Extract the [X, Y] coordinate from the center of the cell holding the provided text.  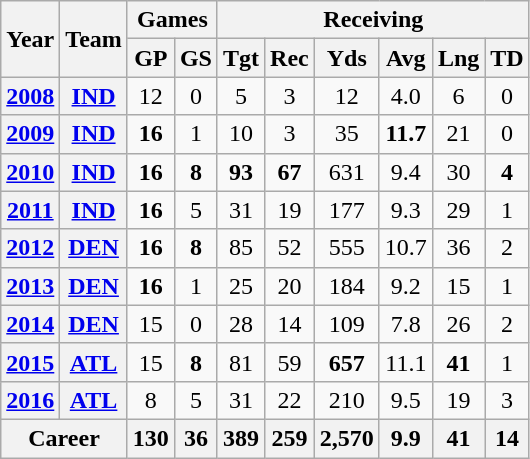
210 [346, 400]
29 [458, 210]
9.3 [406, 210]
2011 [30, 210]
9.4 [406, 172]
GP [150, 58]
GS [196, 58]
21 [458, 134]
2,570 [346, 438]
Games [172, 20]
7.8 [406, 324]
81 [240, 362]
TD [507, 58]
52 [290, 248]
389 [240, 438]
Avg [406, 58]
35 [346, 134]
Receiving [373, 20]
2008 [30, 96]
2012 [30, 248]
130 [150, 438]
25 [240, 286]
Career [64, 438]
259 [290, 438]
2014 [30, 324]
657 [346, 362]
2010 [30, 172]
22 [290, 400]
555 [346, 248]
93 [240, 172]
20 [290, 286]
26 [458, 324]
11.1 [406, 362]
9.2 [406, 286]
67 [290, 172]
2013 [30, 286]
177 [346, 210]
Yds [346, 58]
4 [507, 172]
Tgt [240, 58]
631 [346, 172]
11.7 [406, 134]
28 [240, 324]
9.9 [406, 438]
109 [346, 324]
Rec [290, 58]
Year [30, 39]
2016 [30, 400]
10.7 [406, 248]
4.0 [406, 96]
Team [94, 39]
9.5 [406, 400]
6 [458, 96]
2009 [30, 134]
Lng [458, 58]
85 [240, 248]
30 [458, 172]
2015 [30, 362]
10 [240, 134]
59 [290, 362]
184 [346, 286]
